Provide the (x, y) coordinate of the cell's center where the given text is located.  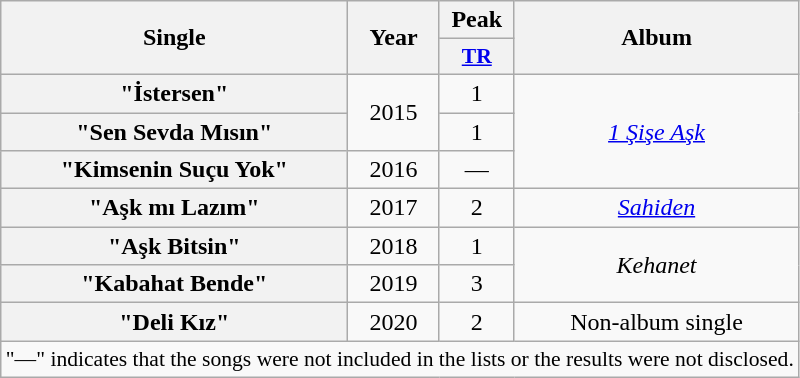
"Kimsenin Suçu Yok" (174, 170)
1 Şişe Aşk (656, 131)
Album (656, 38)
2020 (394, 322)
"Aşk Bitsin" (174, 246)
2017 (394, 208)
"Deli Kız" (174, 322)
"—" indicates that the songs were not included in the lists or the results were not disclosed. (400, 359)
"Sen Sevda Mısın" (174, 131)
Sahiden (656, 208)
TR (476, 57)
Non-album single (656, 322)
Peak (476, 20)
"Kabahat Bende" (174, 284)
2018 (394, 246)
Kehanet (656, 265)
2015 (394, 112)
3 (476, 284)
Year (394, 38)
Single (174, 38)
— (476, 170)
"Aşk mı Lazım" (174, 208)
2016 (394, 170)
"İstersen" (174, 93)
2019 (394, 284)
